For the text-containing cell, return its midpoint in [X, Y] coordinate format. 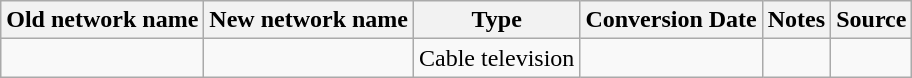
Type [497, 20]
Conversion Date [671, 20]
Source [872, 20]
Old network name [102, 20]
Notes [796, 20]
New network name [309, 20]
Cable television [497, 58]
